For the text-containing cell, return its midpoint in [x, y] coordinate format. 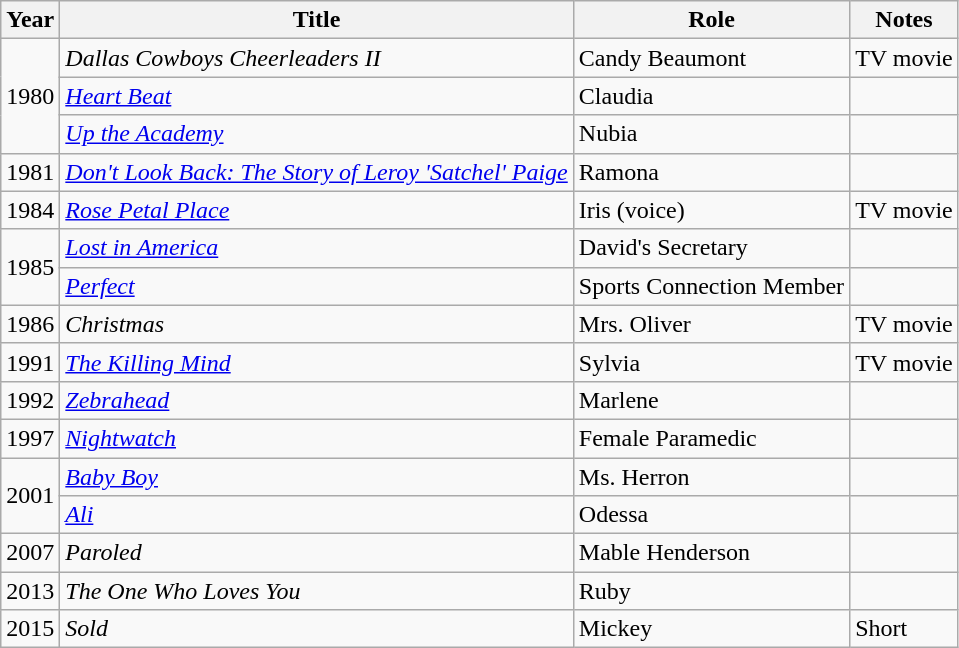
2015 [30, 629]
Notes [904, 20]
Claudia [711, 96]
1986 [30, 324]
Nightwatch [316, 438]
1980 [30, 96]
Mickey [711, 629]
Year [30, 20]
Role [711, 20]
The One Who Loves You [316, 591]
Ms. Herron [711, 477]
Sports Connection Member [711, 286]
1985 [30, 267]
Odessa [711, 515]
1984 [30, 210]
The Killing Mind [316, 362]
Heart Beat [316, 96]
Candy Beaumont [711, 58]
Zebrahead [316, 400]
Paroled [316, 553]
Mrs. Oliver [711, 324]
1997 [30, 438]
Ruby [711, 591]
Short [904, 629]
Baby Boy [316, 477]
Nubia [711, 134]
Sold [316, 629]
Title [316, 20]
2007 [30, 553]
Up the Academy [316, 134]
Perfect [316, 286]
Female Paramedic [711, 438]
Lost in America [316, 248]
2013 [30, 591]
Ramona [711, 172]
1981 [30, 172]
2001 [30, 496]
Sylvia [711, 362]
David's Secretary [711, 248]
Iris (voice) [711, 210]
1991 [30, 362]
Rose Petal Place [316, 210]
Don't Look Back: The Story of Leroy 'Satchel' Paige [316, 172]
Ali [316, 515]
1992 [30, 400]
Mable Henderson [711, 553]
Marlene [711, 400]
Dallas Cowboys Cheerleaders II [316, 58]
Christmas [316, 324]
